Return the (X, Y) coordinate for the center point of the cell that contains the specified text.  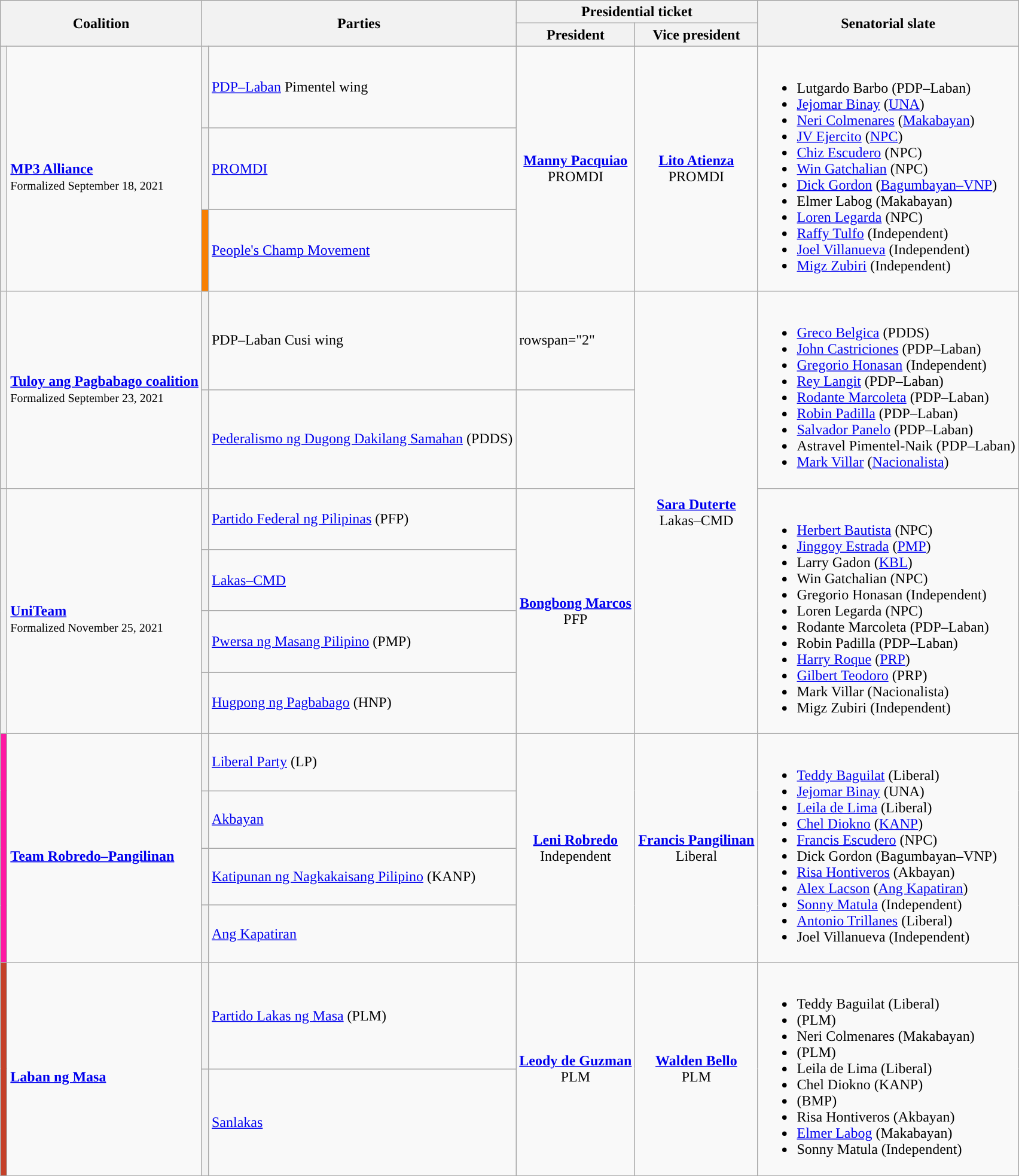
Francis PangilinanLiberal (696, 848)
Bongbong MarcosPFP (575, 611)
Presidential ticket (637, 12)
PDP–Laban Cusi wing (362, 341)
Laban ng Masa (105, 1069)
Walden BelloPLM (696, 1069)
Vice president (696, 35)
Leody de GuzmanPLM (575, 1069)
Sara DuterteLakas–CMD (696, 512)
Partido Federal ng Pilipinas (PFP) (362, 519)
UniTeamFormalized November 25, 2021 (105, 611)
Manny PacquiaoPROMDI (575, 169)
Sanlakas (362, 1122)
PDP–Laban Pimentel wing (362, 87)
Lito AtienzaPROMDI (696, 169)
People's Champ Movement (362, 250)
Pwersa ng Masang Pilipino (PMP) (362, 641)
Senatorial slate (888, 23)
Leni RobredoIndependent (575, 848)
MP3 AllianceFormalized September 18, 2021 (105, 169)
Pederalismo ng Dugong Dakilang Samahan (PDDS) (362, 439)
Liberal Party (LP) (362, 762)
Parties (359, 23)
Katipunan ng Nagkakaisang Pilipino (KANP) (362, 877)
Partido Lakas ng Masa (PLM) (362, 1016)
Coalition (102, 23)
Lakas–CMD (362, 580)
Tuloy ang Pagbabago coalitionFormalized September 23, 2021 (105, 390)
PROMDI (362, 169)
Team Robredo–Pangilinan (105, 848)
Hugpong ng Pagbabago (HNP) (362, 703)
rowspan="2" (575, 341)
President (575, 35)
Ang Kapatiran (362, 934)
Akbayan (362, 819)
